Detect which cell encompasses the target text, then output its [x, y] center coordinate. 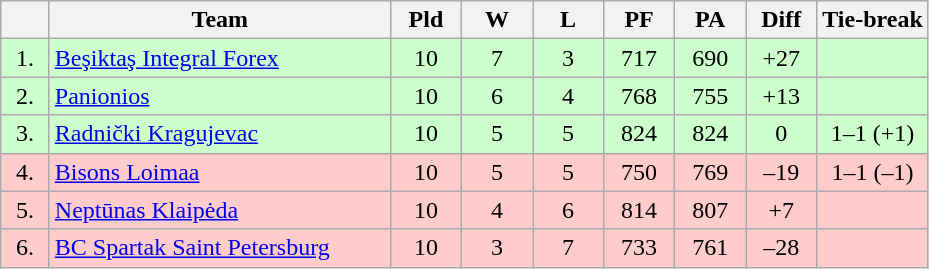
BC Spartak Saint Petersburg [220, 248]
+13 [782, 96]
+27 [782, 58]
3. [26, 134]
769 [710, 172]
–28 [782, 248]
PA [710, 20]
Bisons Loimaa [220, 172]
L [568, 20]
Beşiktaş Integral Forex [220, 58]
Tie-break [873, 20]
733 [640, 248]
Panionios [220, 96]
PF [640, 20]
6. [26, 248]
4. [26, 172]
Pld [426, 20]
814 [640, 210]
–19 [782, 172]
1–1 (+1) [873, 134]
W [496, 20]
1–1 (–1) [873, 172]
755 [710, 96]
807 [710, 210]
1. [26, 58]
5. [26, 210]
690 [710, 58]
Team [220, 20]
Diff [782, 20]
+7 [782, 210]
0 [782, 134]
750 [640, 172]
717 [640, 58]
768 [640, 96]
Neptūnas Klaipėda [220, 210]
Radnički Kragujevac [220, 134]
761 [710, 248]
2. [26, 96]
